Provide the (x, y) coordinate of the cell's center where the given text is located.  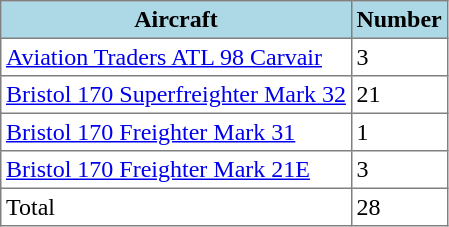
28 (399, 207)
Aviation Traders ATL 98 Carvair (176, 57)
1 (399, 132)
Total (176, 207)
Bristol 170 Superfreighter Mark 32 (176, 95)
Aircraft (176, 20)
Bristol 170 Freighter Mark 31 (176, 132)
Number (399, 20)
21 (399, 95)
Bristol 170 Freighter Mark 21E (176, 170)
